Capture the cell that displays the provided text and extract its (x, y) central coordinate. 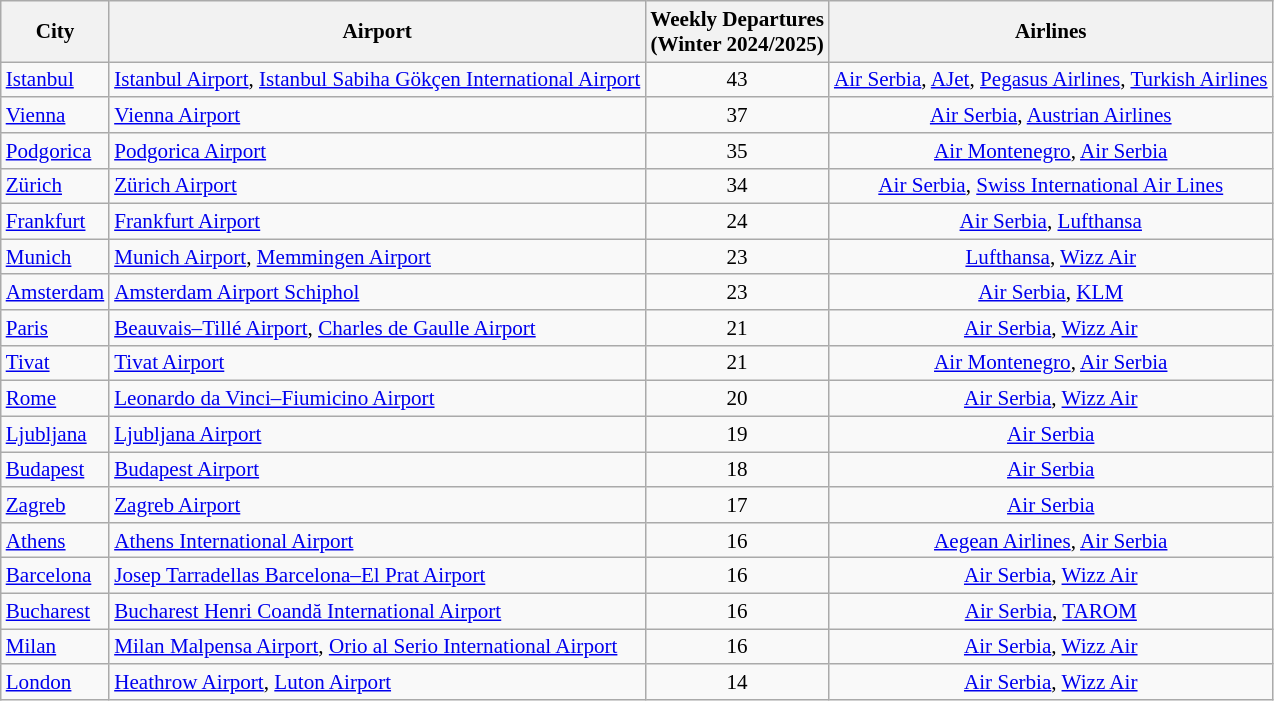
Lufthansa, Wizz Air (1051, 256)
Milan Malpensa Airport, Orio al Serio International Airport (377, 646)
Tivat Airport (377, 362)
24 (737, 222)
Athens International Airport (377, 540)
Amsterdam (55, 292)
18 (737, 470)
Bucharest (55, 610)
37 (737, 114)
Ljubljana Airport (377, 434)
Aegean Airlines, Air Serbia (1051, 540)
Airlines (1051, 32)
Heathrow Airport, Luton Airport (377, 682)
Podgorica Airport (377, 150)
Zagreb (55, 504)
Zürich Airport (377, 186)
Munich (55, 256)
Budapest Airport (377, 470)
20 (737, 398)
Barcelona (55, 576)
Istanbul (55, 80)
35 (737, 150)
Istanbul Airport, Istanbul Sabiha Gökçen International Airport (377, 80)
Podgorica (55, 150)
Rome (55, 398)
Paris (55, 328)
Zagreb Airport (377, 504)
Air Serbia, Swiss International Air Lines (1051, 186)
34 (737, 186)
Weekly Departures(Winter 2024/2025) (737, 32)
Amsterdam Airport Schiphol (377, 292)
Athens (55, 540)
Leonardo da Vinci–Fiumicino Airport (377, 398)
Budapest (55, 470)
Vienna Airport (377, 114)
Ljubljana (55, 434)
Beauvais–Tillé Airport, Charles de Gaulle Airport (377, 328)
Air Serbia, TAROM (1051, 610)
Air Serbia, AJet, Pegasus Airlines, Turkish Airlines (1051, 80)
Air Serbia, Lufthansa (1051, 222)
London (55, 682)
Zürich (55, 186)
Josep Tarradellas Barcelona–El Prat Airport (377, 576)
14 (737, 682)
19 (737, 434)
Airport (377, 32)
Frankfurt Airport (377, 222)
Air Serbia, Austrian Airlines (1051, 114)
Tivat (55, 362)
Milan (55, 646)
43 (737, 80)
17 (737, 504)
City (55, 32)
Munich Airport, Memmingen Airport (377, 256)
Bucharest Henri Coandă International Airport (377, 610)
Frankfurt (55, 222)
Vienna (55, 114)
Air Serbia, KLM (1051, 292)
